Locate the cell with the specified text and output its [X, Y] center coordinate. 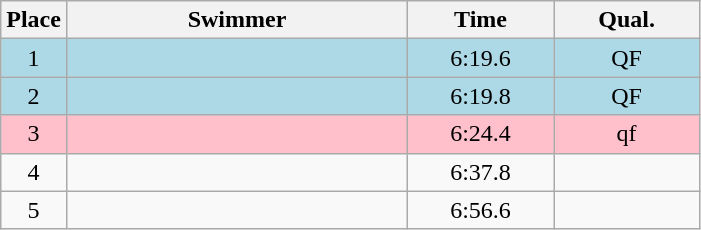
Swimmer [236, 20]
6:37.8 [481, 172]
1 [34, 58]
6:56.6 [481, 210]
Qual. [627, 20]
Time [481, 20]
3 [34, 134]
6:24.4 [481, 134]
4 [34, 172]
Place [34, 20]
6:19.6 [481, 58]
6:19.8 [481, 96]
2 [34, 96]
5 [34, 210]
qf [627, 134]
